Output the [x, y] coordinate of the center of the cell containing the given text.  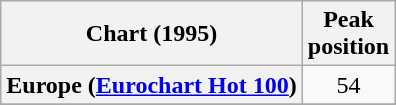
54 [348, 85]
Peakposition [348, 34]
Chart (1995) [152, 34]
Europe (Eurochart Hot 100) [152, 85]
